Detect which cell encompasses the target text, then output its [x, y] center coordinate. 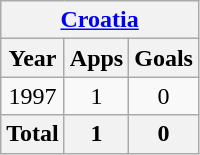
Croatia [100, 20]
Year [33, 58]
1997 [33, 96]
Total [33, 134]
Goals [164, 58]
Apps [96, 58]
